Locate the cell with the specified text and output its (X, Y) center coordinate. 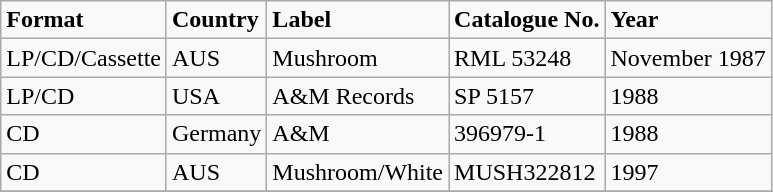
USA (216, 96)
A&M Records (358, 96)
396979-1 (527, 134)
RML 53248 (527, 58)
Catalogue No. (527, 20)
A&M (358, 134)
1997 (688, 172)
Year (688, 20)
Format (84, 20)
November 1987 (688, 58)
LP/CD (84, 96)
Country (216, 20)
SP 5157 (527, 96)
LP/CD/Cassette (84, 58)
Germany (216, 134)
MUSH322812 (527, 172)
Label (358, 20)
Mushroom (358, 58)
Mushroom/White (358, 172)
